Return [x, y] of the center of cell containing provided text 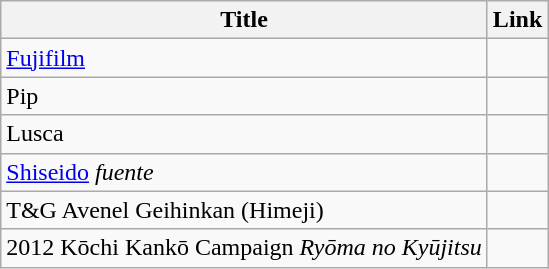
Title [244, 20]
Lusca [244, 134]
Shiseido fuente [244, 172]
Pip [244, 96]
2012 Kōchi Kankō Campaign Ryōma no Kyūjitsu [244, 248]
Link [517, 20]
T&G Avenel Geihinkan (Himeji) [244, 210]
Fujifilm [244, 58]
